Extract the [X, Y] coordinate from the center of the cell holding the provided text.  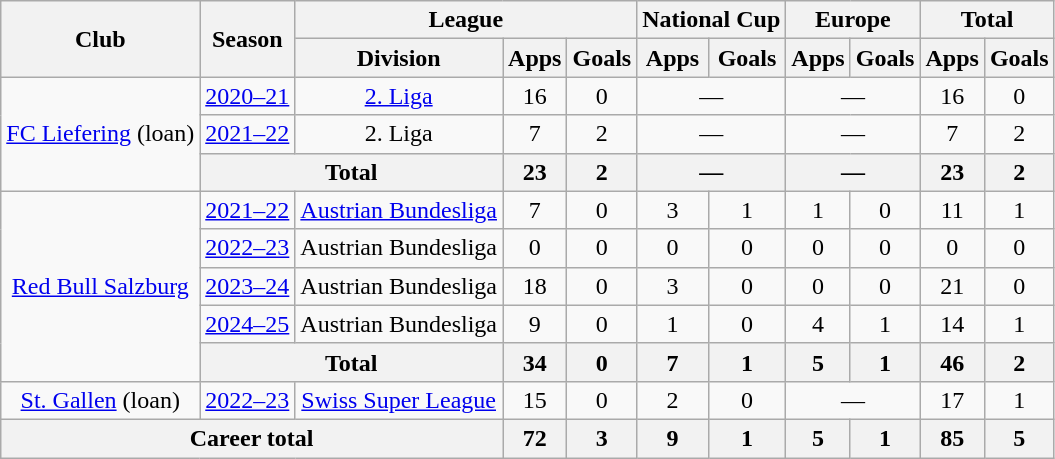
46 [952, 362]
15 [535, 400]
4 [818, 324]
Club [100, 39]
2024–25 [248, 324]
Europe [853, 20]
21 [952, 286]
Season [248, 39]
St. Gallen (loan) [100, 400]
34 [535, 362]
Division [399, 58]
FC Liefering (loan) [100, 134]
Swiss Super League [399, 400]
18 [535, 286]
85 [952, 438]
Red Bull Salzburg [100, 286]
2023–24 [248, 286]
2020–21 [248, 96]
National Cup [712, 20]
17 [952, 400]
11 [952, 210]
Career total [252, 438]
14 [952, 324]
League [466, 20]
72 [535, 438]
